Find where the given text appears and provide that cell's center as [x, y] coordinate. 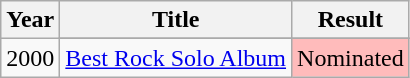
Year [30, 20]
Result [351, 20]
Title [176, 20]
Nominated [351, 58]
2000 [30, 58]
Best Rock Solo Album [176, 58]
